Output the [X, Y] coordinate of the center of the cell containing the given text.  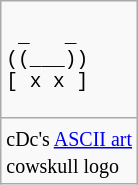
_ _((___)) [ x x ] [70, 60]
cDc's ASCII art cowskull logo [70, 150]
